Search for the cell housing the specified text and yield its [X, Y] center coordinate. 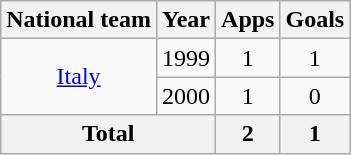
Goals [315, 20]
2 [248, 134]
2000 [186, 96]
Total [108, 134]
Apps [248, 20]
National team [79, 20]
Year [186, 20]
0 [315, 96]
Italy [79, 77]
1999 [186, 58]
